Provide the [x, y] coordinate of the cell's center where the given text is located.  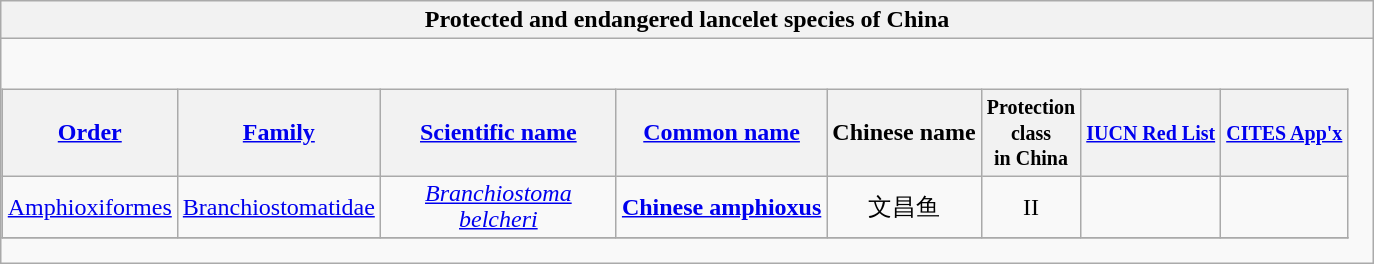
Order [90, 134]
Chinese amphioxus [721, 206]
CITES App'x [1284, 134]
IUCN Red List [1151, 134]
文昌鱼 [904, 206]
Common name [721, 134]
Amphioxiformes [90, 206]
Branchiostoma belcheri [498, 206]
Branchiostomatidae [278, 206]
Chinese name [904, 134]
II [1031, 206]
Scientific name [498, 134]
Family [278, 134]
Protected and endangered lancelet species of China [688, 20]
Protectionclassin China [1031, 134]
